Return (X, Y) of the center of cell containing provided text 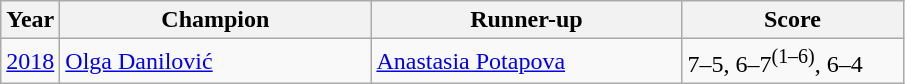
Score (792, 20)
2018 (30, 62)
Year (30, 20)
7–5, 6–7(1–6), 6–4 (792, 62)
Champion (216, 20)
Runner-up (526, 20)
Olga Danilović (216, 62)
Anastasia Potapova (526, 62)
